Determine the (X, Y) coordinate at the center of the cell enclosing the given text.  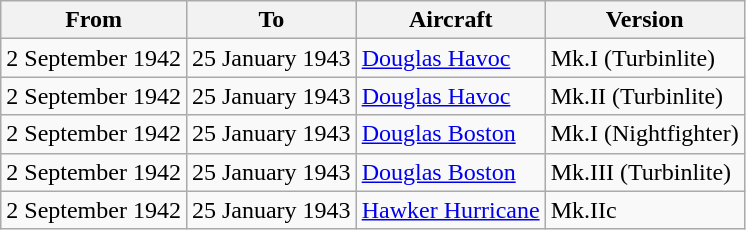
Version (644, 20)
Mk.IIc (644, 210)
Mk.III (Turbinlite) (644, 172)
From (94, 20)
Mk.I (Nightfighter) (644, 134)
Mk.II (Turbinlite) (644, 96)
Mk.I (Turbinlite) (644, 58)
Hawker Hurricane (450, 210)
To (271, 20)
Aircraft (450, 20)
